Capture the cell that displays the provided text and extract its [x, y] central coordinate. 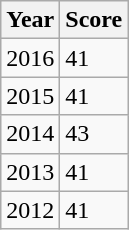
2012 [30, 210]
2014 [30, 134]
43 [94, 134]
2015 [30, 96]
2016 [30, 58]
Year [30, 20]
2013 [30, 172]
Score [94, 20]
